Output the (x, y) coordinate of the center of the cell containing the given text.  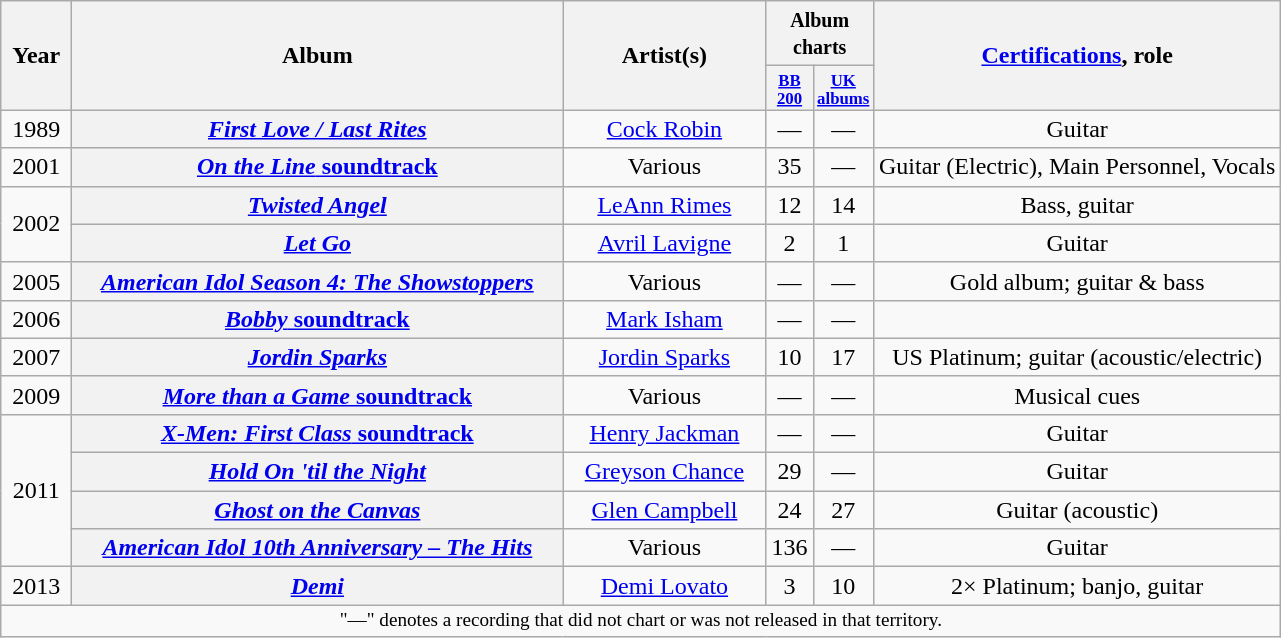
Demi (318, 586)
Hold On 'til the Night (318, 472)
27 (843, 510)
Greyson Chance (664, 472)
Demi Lovato (664, 586)
Album charts (820, 34)
BB 200 (790, 88)
Twisted Angel (318, 205)
Guitar (acoustic) (1076, 510)
2009 (36, 395)
Glen Campbell (664, 510)
Let Go (318, 243)
Mark Isham (664, 319)
American Idol 10th Anniversary – The Hits (318, 548)
UK albums (843, 88)
US Platinum; guitar (acoustic/electric) (1076, 357)
Certifications, role (1076, 56)
Henry Jackman (664, 434)
"—" denotes a recording that did not chart or was not released in that territory. (641, 621)
More than a Game soundtrack (318, 395)
LeAnn Rimes (664, 205)
17 (843, 357)
Ghost on the Canvas (318, 510)
American Idol Season 4: The Showstoppers (318, 281)
Bobby soundtrack (318, 319)
2002 (36, 224)
Cock Robin (664, 129)
2× Platinum; banjo, guitar (1076, 586)
3 (790, 586)
2001 (36, 167)
Musical cues (1076, 395)
2011 (36, 491)
29 (790, 472)
35 (790, 167)
Avril Lavigne (664, 243)
2005 (36, 281)
2 (790, 243)
X-Men: First Class soundtrack (318, 434)
2013 (36, 586)
On the Line soundtrack (318, 167)
14 (843, 205)
2006 (36, 319)
Guitar (Electric), Main Personnel, Vocals (1076, 167)
1 (843, 243)
Artist(s) (664, 56)
2007 (36, 357)
12 (790, 205)
First Love / Last Rites (318, 129)
Bass, guitar (1076, 205)
Gold album; guitar & bass (1076, 281)
1989 (36, 129)
Year (36, 56)
136 (790, 548)
24 (790, 510)
Album (318, 56)
